Provide the (X, Y) coordinate of the cell's center where the given text is located.  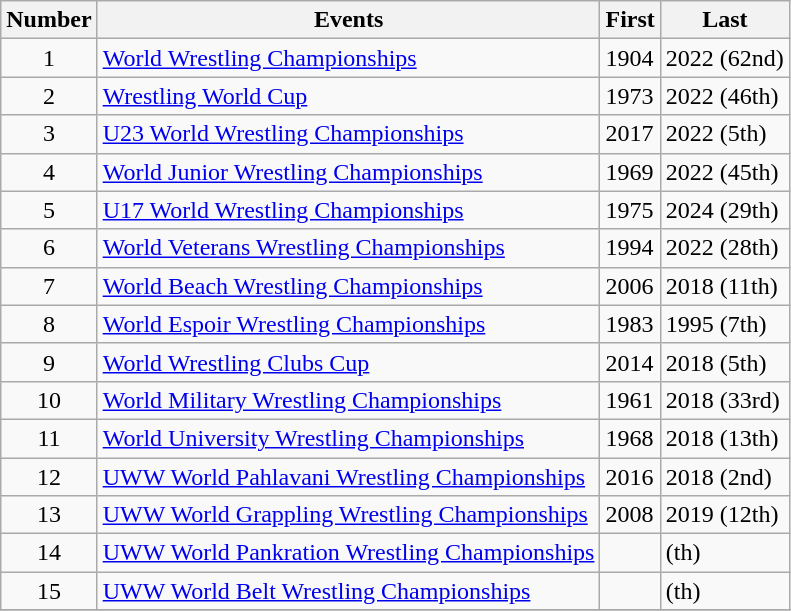
4 (49, 172)
1995 (7th) (724, 324)
UWW World Pankration Wrestling Championships (348, 553)
15 (49, 591)
11 (49, 438)
9 (49, 362)
2022 (46th) (724, 96)
U17 World Wrestling Championships (348, 210)
14 (49, 553)
U23 World Wrestling Championships (348, 134)
2022 (45th) (724, 172)
3 (49, 134)
1973 (630, 96)
UWW World Pahlavani Wrestling Championships (348, 477)
1994 (630, 248)
7 (49, 286)
1975 (630, 210)
1961 (630, 400)
2 (49, 96)
2008 (630, 515)
1 (49, 58)
World Espoir Wrestling Championships (348, 324)
5 (49, 210)
Wrestling World Cup (348, 96)
2006 (630, 286)
2022 (62nd) (724, 58)
2014 (630, 362)
World Junior Wrestling Championships (348, 172)
8 (49, 324)
6 (49, 248)
1983 (630, 324)
World Wrestling Championships (348, 58)
Events (348, 20)
2018 (5th) (724, 362)
First (630, 20)
World Military Wrestling Championships (348, 400)
2018 (13th) (724, 438)
World Beach Wrestling Championships (348, 286)
12 (49, 477)
1969 (630, 172)
2024 (29th) (724, 210)
2017 (630, 134)
2018 (2nd) (724, 477)
World Wrestling Clubs Cup (348, 362)
2018 (11th) (724, 286)
World Veterans Wrestling Championships (348, 248)
Number (49, 20)
UWW World Grappling Wrestling Championships (348, 515)
2018 (33rd) (724, 400)
1968 (630, 438)
World University Wrestling Championships (348, 438)
13 (49, 515)
2016 (630, 477)
UWW World Belt Wrestling Championships (348, 591)
1904 (630, 58)
Last (724, 20)
2019 (12th) (724, 515)
10 (49, 400)
2022 (5th) (724, 134)
2022 (28th) (724, 248)
